Find where the given text appears and provide that cell's center as [x, y] coordinate. 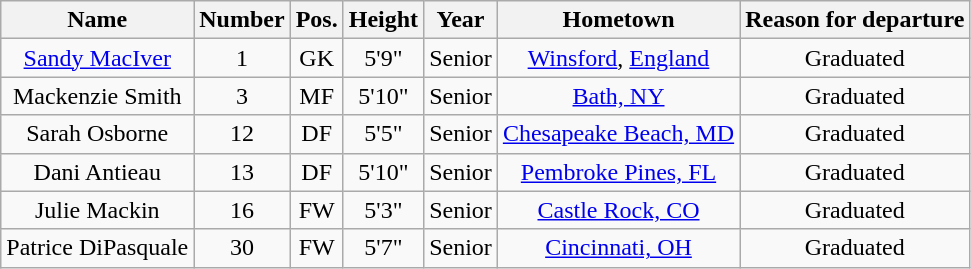
Pembroke Pines, FL [618, 172]
Sandy MacIver [98, 58]
16 [242, 210]
Chesapeake Beach, MD [618, 134]
3 [242, 96]
Bath, NY [618, 96]
5'5" [383, 134]
Number [242, 20]
Hometown [618, 20]
5'9" [383, 58]
Year [461, 20]
13 [242, 172]
Name [98, 20]
Height [383, 20]
Castle Rock, CO [618, 210]
5'3" [383, 210]
Reason for departure [855, 20]
MF [316, 96]
GK [316, 58]
Cincinnati, OH [618, 248]
Mackenzie Smith [98, 96]
Julie Mackin [98, 210]
Dani Antieau [98, 172]
Patrice DiPasquale [98, 248]
Pos. [316, 20]
1 [242, 58]
Sarah Osborne [98, 134]
5'7" [383, 248]
Winsford, England [618, 58]
30 [242, 248]
12 [242, 134]
